Find where the given text appears and provide that cell's center as (X, Y) coordinate. 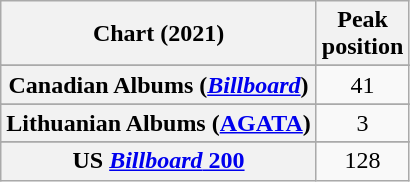
3 (362, 123)
128 (362, 161)
US Billboard 200 (159, 161)
Lithuanian Albums (AGATA) (159, 123)
41 (362, 85)
Canadian Albums (Billboard) (159, 85)
Peakposition (362, 34)
Chart (2021) (159, 34)
